Search for the cell housing the specified text and yield its (x, y) center coordinate. 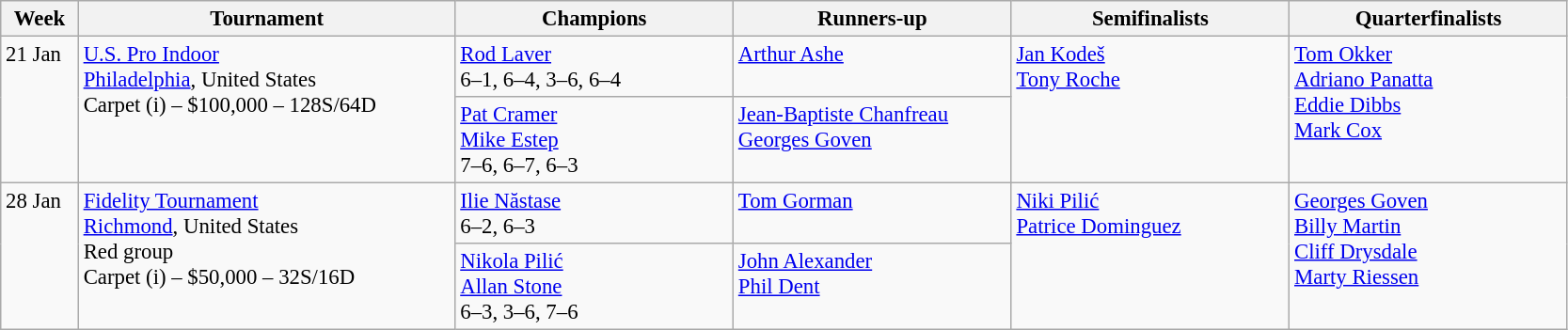
Jan Kodeš Tony Roche (1150, 110)
Tournament (267, 19)
28 Jan (40, 257)
Arthur Ashe (873, 68)
Ilie Năstase6–2, 6–3 (594, 214)
Pat Cramer Mike Estep7–6, 6–7, 6–3 (594, 140)
Niki Pilić Patrice Dominguez (1150, 257)
21 Jan (40, 110)
Week (40, 19)
Jean-Baptiste Chanfreau Georges Goven (873, 140)
Runners-up (873, 19)
Nikola Pilić Allan Stone6–3, 3–6, 7–6 (594, 287)
U.S. Pro Indoor Philadelphia, United States Carpet (i) – $100,000 – 128S/64D (267, 110)
John Alexander Phil Dent (873, 287)
Tom Okker Adriano Panatta Eddie Dibbs Mark Cox (1429, 110)
Champions (594, 19)
Rod Laver6–1, 6–4, 3–6, 6–4 (594, 68)
Quarterfinalists (1429, 19)
Fidelity Tournament Richmond, United States Red group Carpet (i) – $50,000 – 32S/16D (267, 257)
Semifinalists (1150, 19)
Georges Goven Billy Martin Cliff Drysdale Marty Riessen (1429, 257)
Tom Gorman (873, 214)
